Find where the given text appears and provide that cell's center as (X, Y) coordinate. 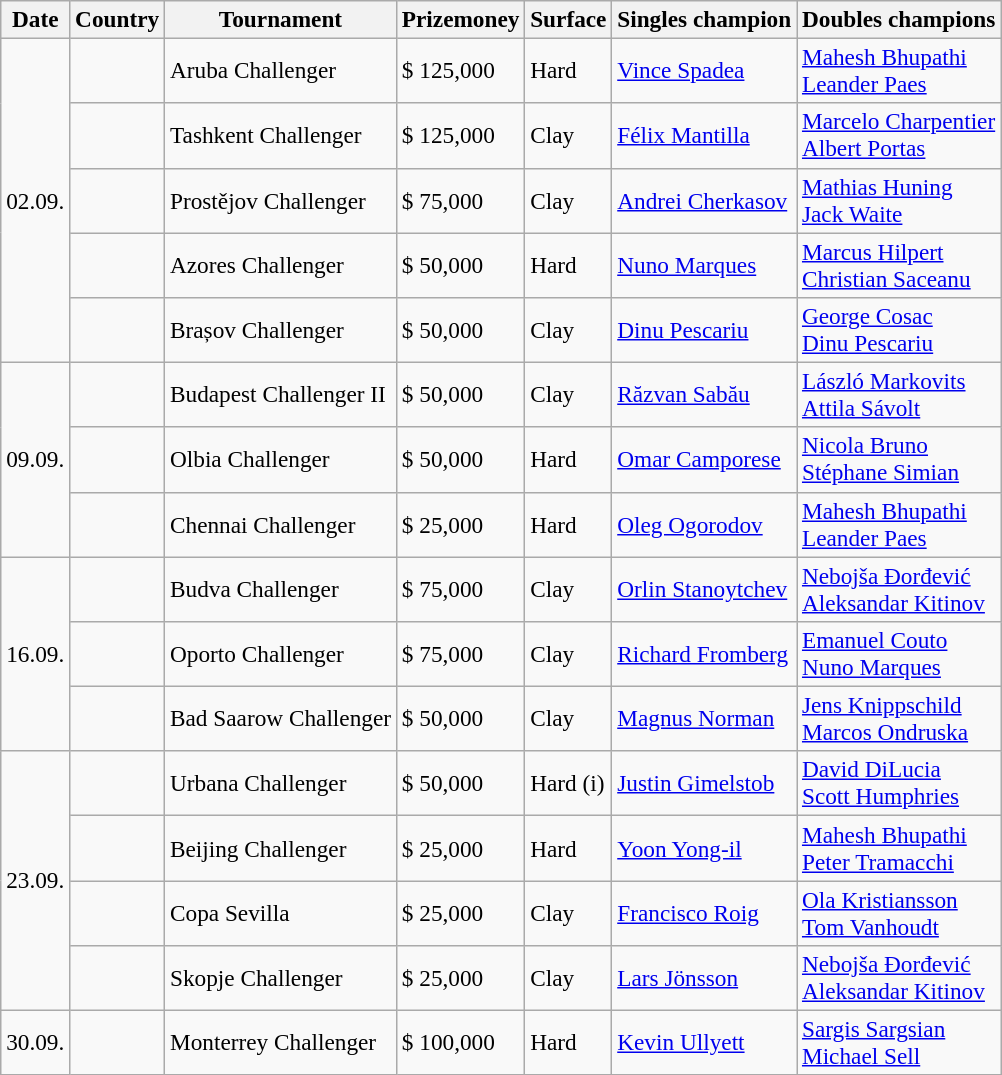
Olbia Challenger (281, 460)
Skopje Challenger (281, 978)
Mathias Huning Jack Waite (899, 200)
George Cosac Dinu Pescariu (899, 330)
Beijing Challenger (281, 848)
23.09. (36, 880)
Urbana Challenger (281, 784)
Budapest Challenger II (281, 394)
02.09. (36, 200)
16.09. (36, 653)
Prizemoney (460, 19)
Marcus Hilpert Christian Saceanu (899, 264)
Tashkent Challenger (281, 136)
Ola Kristiansson Tom Vanhoudt (899, 912)
Justin Gimelstob (704, 784)
Dinu Pescariu (704, 330)
Tournament (281, 19)
Kevin Ullyett (704, 1042)
Country (118, 19)
Monterrey Challenger (281, 1042)
Orlin Stanoytchev (704, 588)
Răzvan Sabău (704, 394)
Nuno Marques (704, 264)
Félix Mantilla (704, 136)
Azores Challenger (281, 264)
Andrei Cherkasov (704, 200)
Magnus Norman (704, 718)
Yoon Yong-il (704, 848)
Budva Challenger (281, 588)
Brașov Challenger (281, 330)
Chennai Challenger (281, 524)
Date (36, 19)
Oporto Challenger (281, 654)
Omar Camporese (704, 460)
Surface (568, 19)
Lars Jönsson (704, 978)
Jens Knippschild Marcos Ondruska (899, 718)
Bad Saarow Challenger (281, 718)
09.09. (36, 459)
Singles champion (704, 19)
Copa Sevilla (281, 912)
30.09. (36, 1042)
Marcelo Charpentier Albert Portas (899, 136)
Mahesh Bhupathi Peter Tramacchi (899, 848)
László Markovits Attila Sávolt (899, 394)
Aruba Challenger (281, 70)
Doubles champions (899, 19)
Nicola Bruno Stéphane Simian (899, 460)
Hard (i) (568, 784)
$ 100,000 (460, 1042)
Emanuel Couto Nuno Marques (899, 654)
Oleg Ogorodov (704, 524)
Vince Spadea (704, 70)
Sargis Sargsian Michael Sell (899, 1042)
Prostějov Challenger (281, 200)
David DiLucia Scott Humphries (899, 784)
Francisco Roig (704, 912)
Richard Fromberg (704, 654)
